Return the (x, y) coordinate for the center point of the cell that contains the specified text.  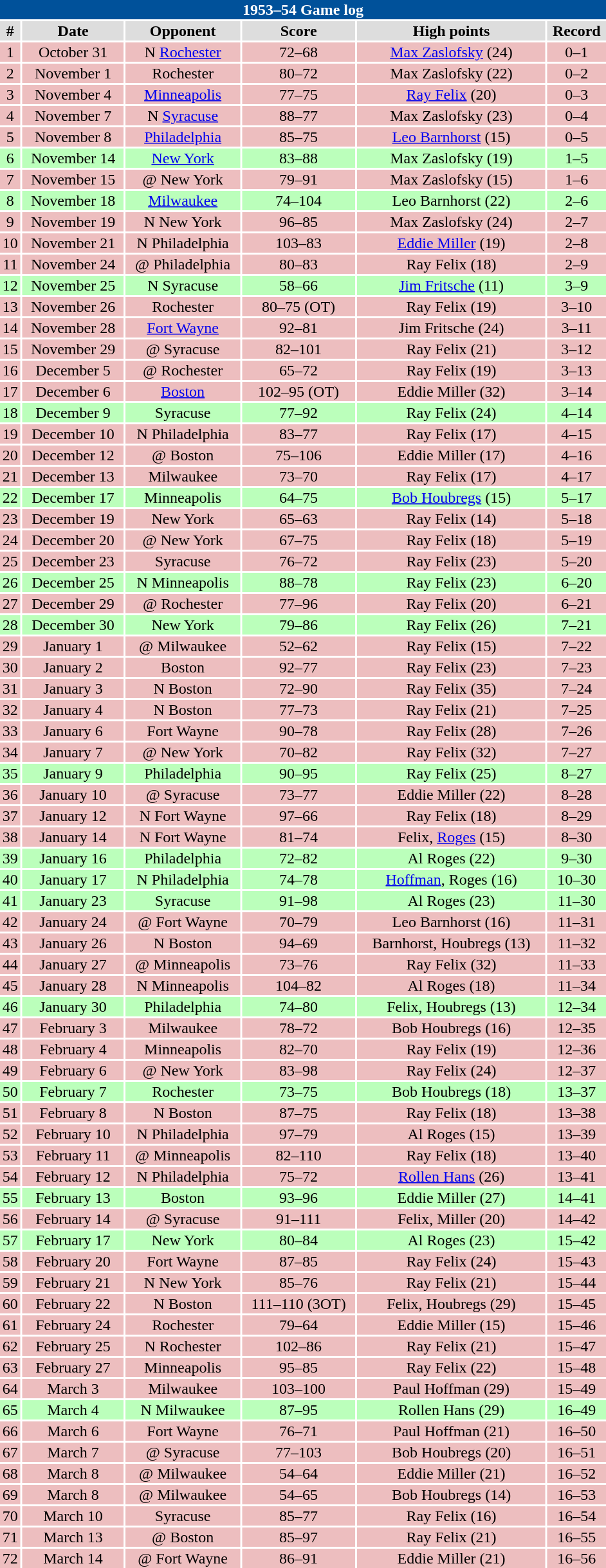
66 (10, 1431)
January 12 (73, 816)
Ray Felix (22) (451, 1367)
7–23 (576, 667)
15 (10, 349)
74–80 (298, 1007)
3 (10, 95)
73–76 (298, 964)
Ray Felix (16) (451, 1516)
75–72 (298, 1176)
16–55 (576, 1537)
6–20 (576, 582)
97–79 (298, 1134)
November 18 (73, 201)
38 (10, 837)
Al Roges (22) (451, 858)
72–68 (298, 52)
48 (10, 1049)
12–35 (576, 1028)
33 (10, 731)
November 4 (73, 95)
Eddie Miller (15) (451, 1325)
13–37 (576, 1092)
11–34 (576, 986)
91–111 (298, 1219)
Ray Felix (28) (451, 731)
80–83 (298, 264)
16–51 (576, 1452)
Jim Fritsche (11) (451, 285)
November 29 (73, 349)
February 11 (73, 1155)
60 (10, 1304)
February 3 (73, 1028)
December 6 (73, 392)
January 23 (73, 901)
32 (10, 710)
85–77 (298, 1516)
November 8 (73, 137)
102–95 (OT) (298, 392)
December 9 (73, 413)
79–64 (298, 1325)
11 (10, 264)
13 (10, 307)
11–32 (576, 943)
56 (10, 1219)
74–78 (298, 879)
15–48 (576, 1367)
4–17 (576, 476)
87–95 (298, 1410)
49 (10, 1070)
79–91 (298, 179)
104–82 (298, 986)
7 (10, 179)
Max Zaslofsky (15) (451, 179)
January 10 (73, 795)
January 27 (73, 964)
87–85 (298, 1261)
January 7 (73, 752)
N Milwaukee (183, 1410)
83–77 (298, 434)
55 (10, 1198)
97–66 (298, 816)
73–75 (298, 1092)
85–97 (298, 1537)
January 14 (73, 837)
92–81 (298, 328)
62 (10, 1346)
February 8 (73, 1113)
19 (10, 434)
82–70 (298, 1049)
Max Zaslofsky (23) (451, 116)
Paul Hoffman (21) (451, 1431)
8–27 (576, 773)
February 6 (73, 1070)
Bob Houbregs (15) (451, 498)
March 4 (73, 1410)
0–4 (576, 116)
0–3 (576, 95)
21 (10, 476)
February 25 (73, 1346)
64 (10, 1389)
6 (10, 158)
January 16 (73, 858)
58–66 (298, 285)
29 (10, 646)
14 (10, 328)
70–79 (298, 922)
January 26 (73, 943)
November 24 (73, 264)
65 (10, 1410)
December 20 (73, 540)
4–15 (576, 434)
February 20 (73, 1261)
7–27 (576, 752)
High points (451, 31)
November 1 (73, 73)
70 (10, 1516)
65–72 (298, 370)
February 13 (73, 1198)
7–26 (576, 731)
8–30 (576, 837)
February 22 (73, 1304)
Al Roges (15) (451, 1134)
36 (10, 795)
December 13 (73, 476)
77–96 (298, 604)
85–76 (298, 1283)
1–5 (576, 158)
15–49 (576, 1389)
27 (10, 604)
5–19 (576, 540)
January 30 (73, 1007)
December 25 (73, 582)
Felix, Houbregs (13) (451, 1007)
42 (10, 922)
10 (10, 243)
43 (10, 943)
45 (10, 986)
January 4 (73, 710)
28 (10, 625)
3–14 (576, 392)
52–62 (298, 646)
Eddie Miller (32) (451, 392)
Ray Felix (25) (451, 773)
16–49 (576, 1410)
3–10 (576, 307)
10–30 (576, 879)
86–91 (298, 1558)
11–31 (576, 922)
93–96 (298, 1198)
61 (10, 1325)
Rollen Hans (29) (451, 1410)
67 (10, 1452)
15–45 (576, 1304)
December 5 (73, 370)
Bob Houbregs (16) (451, 1028)
17 (10, 392)
25 (10, 561)
77–75 (298, 95)
11–33 (576, 964)
Ray Felix (26) (451, 625)
Eddie Miller (27) (451, 1198)
58 (10, 1261)
80–75 (OT) (298, 307)
50 (10, 1092)
0–2 (576, 73)
November 7 (73, 116)
December 30 (73, 625)
47 (10, 1028)
16–53 (576, 1495)
2–6 (576, 201)
73–77 (298, 795)
90–95 (298, 773)
November 25 (73, 285)
103–83 (298, 243)
41 (10, 901)
57 (10, 1240)
87–75 (298, 1113)
16 (10, 370)
3–12 (576, 349)
November 26 (73, 307)
Leo Barnhorst (15) (451, 137)
14–42 (576, 1219)
73–70 (298, 476)
December 19 (73, 519)
13–38 (576, 1113)
31 (10, 689)
December 12 (73, 455)
7–21 (576, 625)
Record (576, 31)
7–25 (576, 710)
26 (10, 582)
95–85 (298, 1367)
4 (10, 116)
16–56 (576, 1558)
15–46 (576, 1325)
15–44 (576, 1283)
3–11 (576, 328)
102–86 (298, 1346)
75–106 (298, 455)
October 31 (73, 52)
16–50 (576, 1431)
March 7 (73, 1452)
6–21 (576, 604)
12–36 (576, 1049)
5–17 (576, 498)
January 24 (73, 922)
Max Zaslofsky (22) (451, 73)
March 3 (73, 1389)
4–16 (576, 455)
88–77 (298, 116)
8 (10, 201)
37 (10, 816)
79–86 (298, 625)
54–64 (298, 1473)
20 (10, 455)
8–29 (576, 816)
13–40 (576, 1155)
7–24 (576, 689)
2–9 (576, 264)
Bob Houbregs (20) (451, 1452)
63 (10, 1367)
72–82 (298, 858)
November 15 (73, 179)
83–98 (298, 1070)
Ray Felix (35) (451, 689)
71 (10, 1537)
December 29 (73, 604)
81–74 (298, 837)
11–30 (576, 901)
March 13 (73, 1537)
77–73 (298, 710)
77–103 (298, 1452)
0–5 (576, 137)
4–14 (576, 413)
Felix, Houbregs (29) (451, 1304)
2–7 (576, 222)
85–75 (298, 137)
72 (10, 1558)
35 (10, 773)
96–85 (298, 222)
December 10 (73, 434)
13–39 (576, 1134)
88–78 (298, 582)
Ray Felix (15) (451, 646)
69 (10, 1495)
Opponent (183, 31)
8–28 (576, 795)
January 28 (73, 986)
67–75 (298, 540)
November 28 (73, 328)
Hoffman, Roges (16) (451, 879)
February 4 (73, 1049)
Date (73, 31)
Eddie Miller (22) (451, 795)
January 9 (73, 773)
30 (10, 667)
Ray Felix (14) (451, 519)
January 17 (73, 879)
15–47 (576, 1346)
February 27 (73, 1367)
12 (10, 285)
70–82 (298, 752)
3–9 (576, 285)
February 10 (73, 1134)
51 (10, 1113)
13–41 (576, 1176)
103–100 (298, 1389)
February 17 (73, 1240)
92–77 (298, 667)
Barnhorst, Houbregs (13) (451, 943)
111–110 (3OT) (298, 1304)
Eddie Miller (19) (451, 243)
22 (10, 498)
Al Roges (18) (451, 986)
83–88 (298, 158)
7–22 (576, 646)
76–71 (298, 1431)
5 (10, 137)
59 (10, 1283)
64–75 (298, 498)
82–110 (298, 1155)
1 (10, 52)
Felix, Roges (15) (451, 837)
53 (10, 1155)
80–72 (298, 73)
Paul Hoffman (29) (451, 1389)
2 (10, 73)
January 3 (73, 689)
December 17 (73, 498)
76–72 (298, 561)
January 2 (73, 667)
12–37 (576, 1070)
# (10, 31)
March 14 (73, 1558)
January 1 (73, 646)
91–98 (298, 901)
February 24 (73, 1325)
5–20 (576, 561)
77–92 (298, 413)
16–54 (576, 1516)
68 (10, 1473)
90–78 (298, 731)
5–18 (576, 519)
72–90 (298, 689)
Leo Barnhorst (16) (451, 922)
16–52 (576, 1473)
@ Philadelphia (183, 264)
November 19 (73, 222)
18 (10, 413)
94–69 (298, 943)
November 14 (73, 158)
82–101 (298, 349)
44 (10, 964)
March 6 (73, 1431)
34 (10, 752)
74–104 (298, 201)
78–72 (298, 1028)
November 21 (73, 243)
12–34 (576, 1007)
15–42 (576, 1240)
23 (10, 519)
Max Zaslofsky (19) (451, 158)
March 10 (73, 1516)
Bob Houbregs (14) (451, 1495)
52 (10, 1134)
54–65 (298, 1495)
80–84 (298, 1240)
Jim Fritsche (24) (451, 328)
9–30 (576, 858)
February 21 (73, 1283)
3–13 (576, 370)
14–41 (576, 1198)
2–8 (576, 243)
Rollen Hans (26) (451, 1176)
24 (10, 540)
January 6 (73, 731)
February 12 (73, 1176)
February 14 (73, 1219)
February 7 (73, 1092)
December 23 (73, 561)
65–63 (298, 519)
Eddie Miller (17) (451, 455)
54 (10, 1176)
39 (10, 858)
Felix, Miller (20) (451, 1219)
Score (298, 31)
Bob Houbregs (18) (451, 1092)
0–1 (576, 52)
9 (10, 222)
Leo Barnhorst (22) (451, 201)
1–6 (576, 179)
46 (10, 1007)
15–43 (576, 1261)
40 (10, 879)
1953–54 Game log (303, 10)
